Capture the cell that displays the provided text and extract its [X, Y] central coordinate. 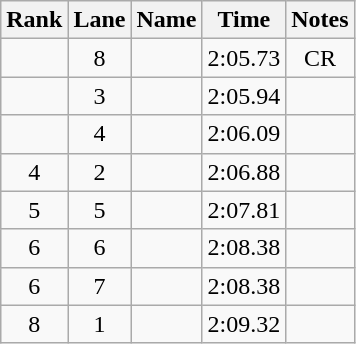
Rank [34, 20]
2:07.81 [244, 210]
3 [100, 96]
CR [320, 58]
Lane [100, 20]
Name [166, 20]
2:06.09 [244, 134]
2:06.88 [244, 172]
Notes [320, 20]
7 [100, 286]
Time [244, 20]
1 [100, 324]
2:09.32 [244, 324]
2:05.73 [244, 58]
2:05.94 [244, 96]
2 [100, 172]
